Search for the cell housing the specified text and yield its (x, y) center coordinate. 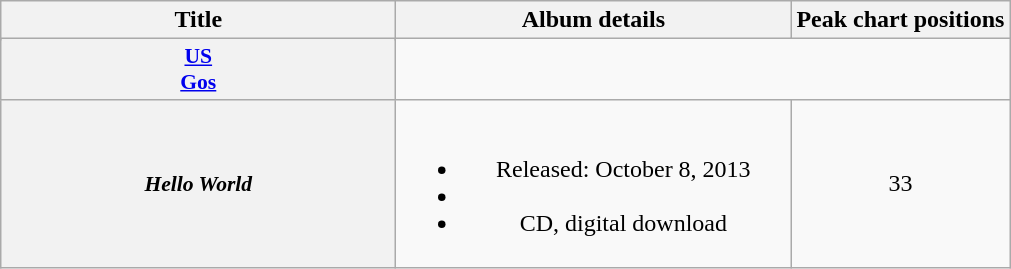
Released: October 8, 2013CD, digital download (594, 184)
Hello World (198, 184)
Title (198, 20)
33 (900, 184)
USGos (198, 70)
Peak chart positions (900, 20)
Album details (594, 20)
